Identify which cell holds the provided text, then report its (X, Y) central coordinate. 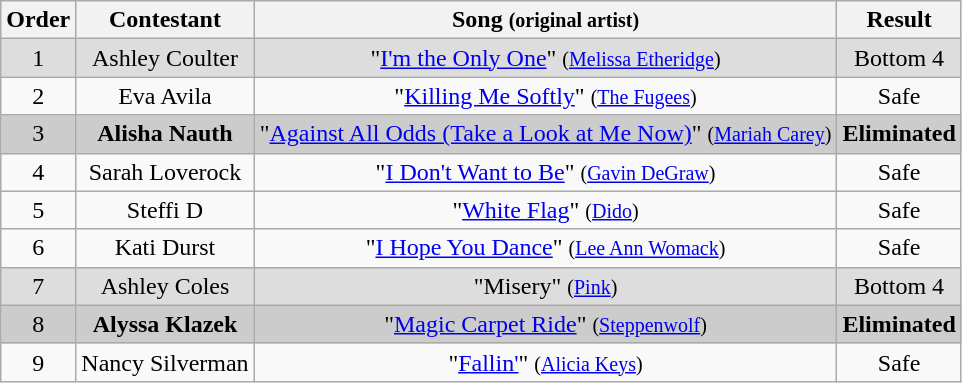
"Fallin'" (Alicia Keys) (546, 362)
Result (899, 20)
5 (38, 210)
"Against All Odds (Take a Look at Me Now)" (Mariah Carey) (546, 134)
8 (38, 324)
Sarah Loverock (165, 172)
"I Hope You Dance" (Lee Ann Womack) (546, 248)
"Killing Me Softly" (The Fugees) (546, 96)
Alyssa Klazek (165, 324)
Kati Durst (165, 248)
7 (38, 286)
2 (38, 96)
"Misery" (Pink) (546, 286)
Eva Avila (165, 96)
6 (38, 248)
Ashley Coulter (165, 58)
9 (38, 362)
"I Don't Want to Be" (Gavin DeGraw) (546, 172)
"White Flag" (Dido) (546, 210)
Alisha Nauth (165, 134)
"Magic Carpet Ride" (Steppenwolf) (546, 324)
4 (38, 172)
Song (original artist) (546, 20)
Order (38, 20)
Steffi D (165, 210)
Ashley Coles (165, 286)
Nancy Silverman (165, 362)
"I'm the Only One" (Melissa Etheridge) (546, 58)
1 (38, 58)
Contestant (165, 20)
3 (38, 134)
